Determine the (X, Y) coordinate at the center of the cell enclosing the given text.  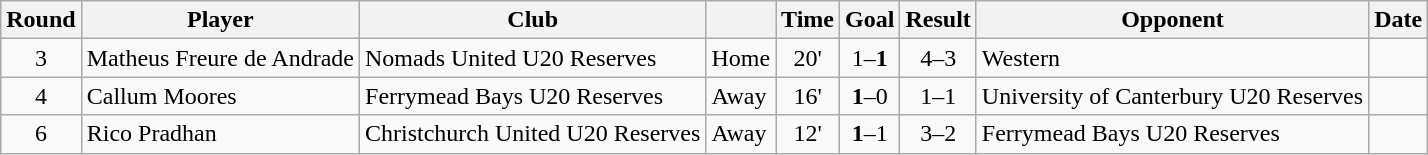
Nomads United U20 Reserves (533, 58)
4–3 (938, 58)
Round (41, 20)
4 (41, 96)
12' (808, 134)
Time (808, 20)
Result (938, 20)
1–0 (870, 96)
Western (1172, 58)
3–2 (938, 134)
Callum Moores (220, 96)
6 (41, 134)
Home (741, 58)
16' (808, 96)
Goal (870, 20)
Opponent (1172, 20)
Date (1398, 20)
Player (220, 20)
Matheus Freure de Andrade (220, 58)
Rico Pradhan (220, 134)
University of Canterbury U20 Reserves (1172, 96)
3 (41, 58)
Club (533, 20)
20' (808, 58)
Christchurch United U20 Reserves (533, 134)
